Provide the [X, Y] coordinate of the cell's center where the given text is located.  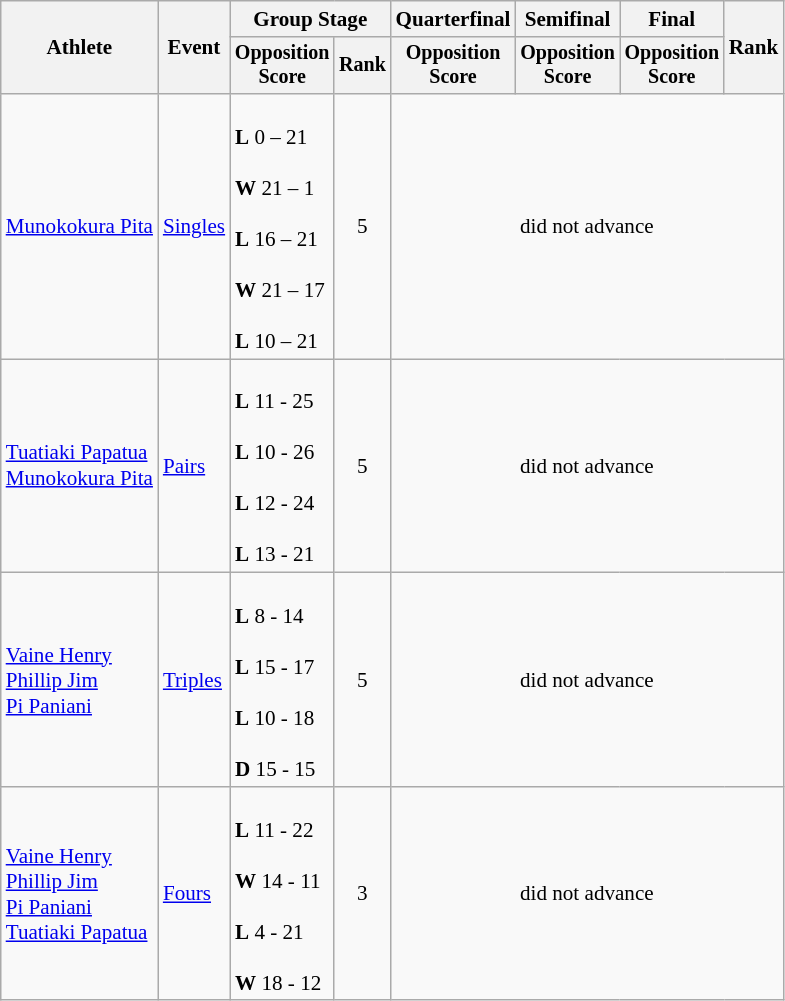
Munokokura Pita [80, 226]
Semifinal [567, 18]
L 8 - 14L 15 - 17L 10 - 18D 15 - 15 [282, 680]
Quarterfinal [454, 18]
Fours [194, 894]
L 11 - 25L 10 - 26L 12 - 24L 13 - 21 [282, 466]
Pairs [194, 466]
Vaine HenryPhillip JimPi Paniani [80, 680]
Final [672, 18]
L 11 - 22W 14 - 11L 4 - 21W 18 - 12 [282, 894]
Triples [194, 680]
Singles [194, 226]
Group Stage [310, 18]
Vaine HenryPhillip JimPi PanianiTuatiaki Papatua [80, 894]
3 [362, 894]
Athlete [80, 48]
L 0 – 21W 21 – 1L 16 – 21W 21 – 17L 10 – 21 [282, 226]
Event [194, 48]
Tuatiaki PapatuaMunokokura Pita [80, 466]
